Scan for the cell matching the given text and deliver its [x, y] coordinate at center. 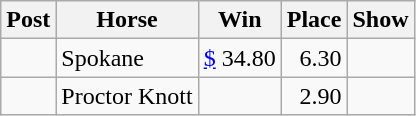
Show [380, 20]
Spokane [127, 58]
Proctor Knott [127, 96]
Place [314, 20]
2.90 [314, 96]
$ 34.80 [240, 58]
Win [240, 20]
Post [28, 20]
Horse [127, 20]
6.30 [314, 58]
